Capture the cell that displays the provided text and extract its [x, y] central coordinate. 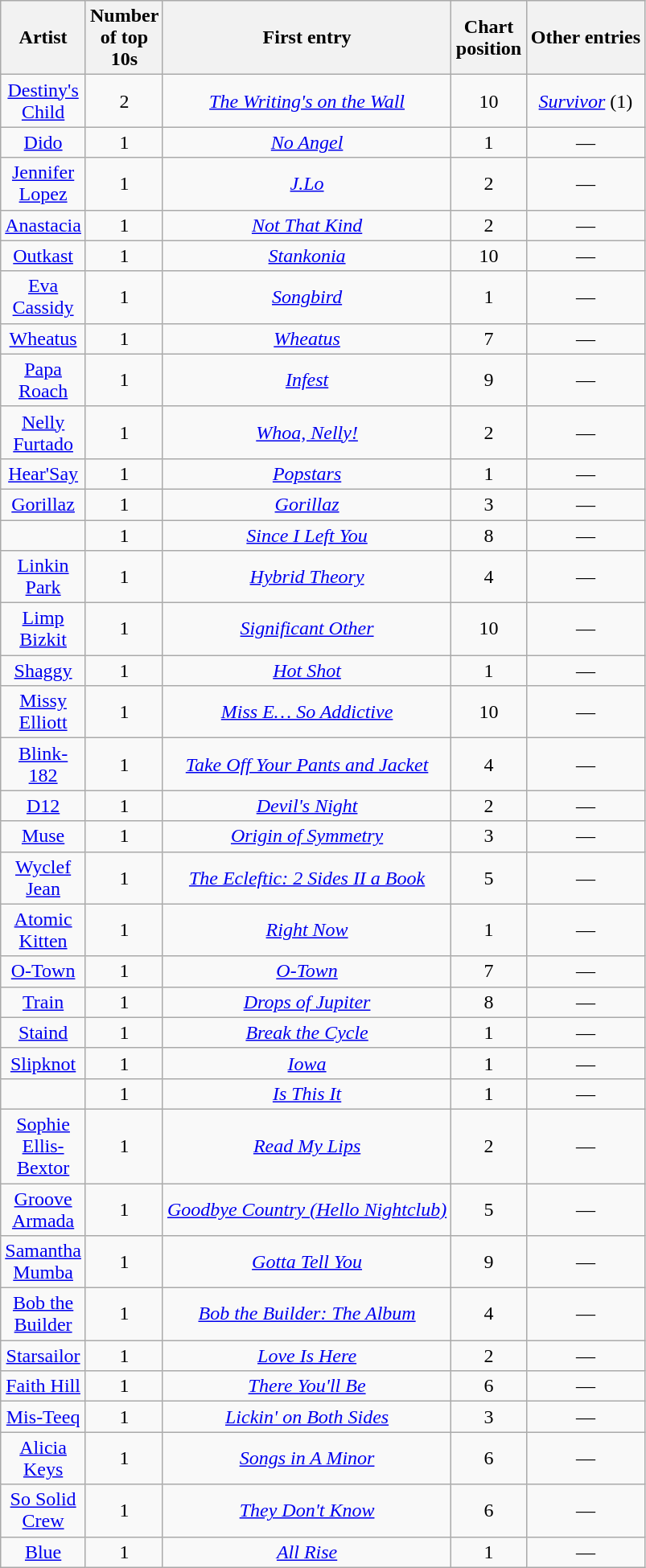
Origin of Symmetry [307, 836]
Love Is Here [307, 1356]
Blue [43, 1552]
Outkast [43, 256]
Hot Shot [307, 671]
Limp Bizkit [43, 629]
Survivor (1) [586, 101]
There You'll Be [307, 1386]
Alicia Keys [43, 1459]
Popstars [307, 474]
Other entries [586, 38]
Chart position [489, 38]
All Rise [307, 1552]
Since I Left You [307, 535]
Slipknot [43, 1063]
So Solid Crew [43, 1510]
Atomic Kitten [43, 930]
First entry [307, 38]
Wyclef Jean [43, 878]
Songbird [307, 298]
Drops of Jupiter [307, 1002]
Gotta Tell You [307, 1262]
Bob the Builder [43, 1314]
Samantha Mumba [43, 1262]
Sophie Ellis-Bextor [43, 1146]
Muse [43, 836]
Dido [43, 142]
Hybrid Theory [307, 577]
Jennifer Lopez [43, 183]
Artist [43, 38]
Linkin Park [43, 577]
Goodbye Country (Hello Nightclub) [307, 1209]
Hear'Say [43, 474]
Eva Cassidy [43, 298]
They Don't Know [307, 1510]
Is This It [307, 1094]
Lickin' on Both Sides [307, 1417]
Iowa [307, 1063]
Groove Armada [43, 1209]
The Ecleftic: 2 Sides II a Book [307, 878]
Read My Lips [307, 1146]
Mis-Teeq [43, 1417]
No Angel [307, 142]
Staind [43, 1032]
Papa Roach [43, 380]
Anastacia [43, 225]
Break the Cycle [307, 1032]
D12 [43, 806]
Significant Other [307, 629]
Right Now [307, 930]
Stankonia [307, 256]
J.Lo [307, 183]
Train [43, 1002]
Songs in A Minor [307, 1459]
Missy Elliott [43, 712]
Faith Hill [43, 1386]
Whoa, Nelly! [307, 433]
Not That Kind [307, 225]
Infest [307, 380]
The Writing's on the Wall [307, 101]
Starsailor [43, 1356]
Devil's Night [307, 806]
Miss E… So Addictive [307, 712]
Bob the Builder: The Album [307, 1314]
Destiny's Child [43, 101]
Shaggy [43, 671]
Take Off Your Pants and Jacket [307, 764]
Nelly Furtado [43, 433]
Blink-182 [43, 764]
Number of top 10s [124, 38]
